Return the [X, Y] coordinate for the center point of the cell that contains the specified text.  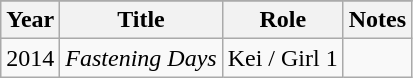
Kei / Girl 1 [282, 58]
Year [30, 20]
Fastening Days [141, 58]
Role [282, 20]
Title [141, 20]
2014 [30, 58]
Notes [377, 20]
